Return [X, Y] of the center of cell containing provided text 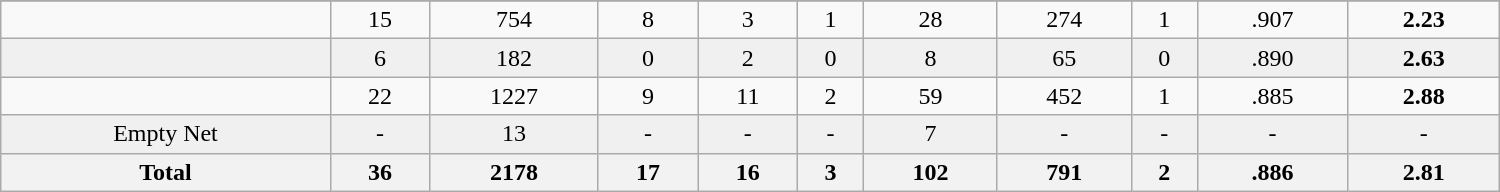
.890 [1272, 58]
Empty Net [166, 134]
2.63 [1424, 58]
2178 [514, 172]
7 [930, 134]
754 [514, 20]
182 [514, 58]
15 [380, 20]
13 [514, 134]
.885 [1272, 96]
28 [930, 20]
Total [166, 172]
11 [748, 96]
2.23 [1424, 20]
2.81 [1424, 172]
274 [1064, 20]
1227 [514, 96]
22 [380, 96]
6 [380, 58]
9 [648, 96]
.886 [1272, 172]
16 [748, 172]
65 [1064, 58]
17 [648, 172]
.907 [1272, 20]
102 [930, 172]
59 [930, 96]
36 [380, 172]
452 [1064, 96]
2.88 [1424, 96]
791 [1064, 172]
